Pinpoint the cell where the given text exists, returning its (X, Y) midpoint coordinate. 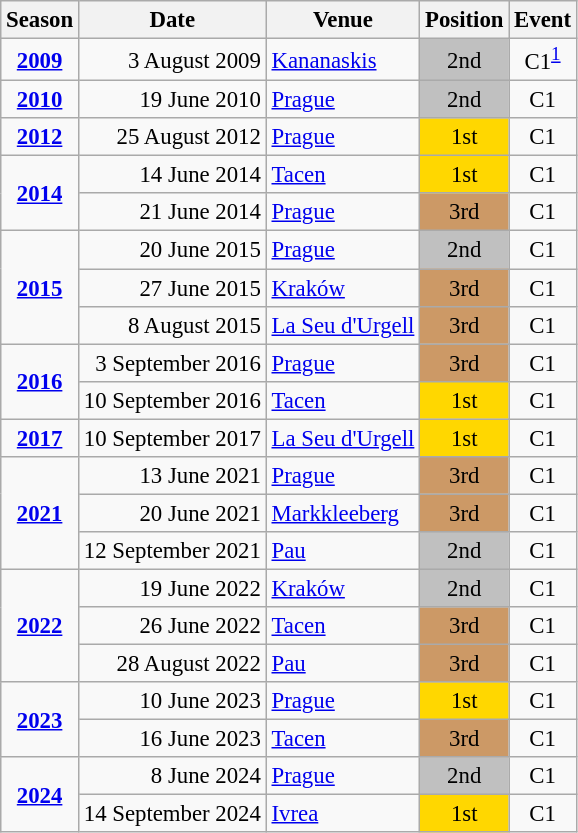
Kananaskis (342, 60)
Event (543, 20)
2024 (40, 794)
C11 (543, 60)
12 September 2021 (172, 551)
14 September 2024 (172, 814)
Season (40, 20)
3 September 2016 (172, 363)
2021 (40, 514)
2022 (40, 626)
10 September 2017 (172, 438)
20 June 2021 (172, 513)
2016 (40, 382)
Ivrea (342, 814)
10 June 2023 (172, 701)
27 June 2015 (172, 288)
28 August 2022 (172, 664)
26 June 2022 (172, 626)
20 June 2015 (172, 250)
2010 (40, 100)
2009 (40, 60)
19 June 2022 (172, 588)
10 September 2016 (172, 400)
8 June 2024 (172, 776)
25 August 2012 (172, 137)
16 June 2023 (172, 739)
3 August 2009 (172, 60)
Date (172, 20)
Position (464, 20)
19 June 2010 (172, 100)
14 June 2014 (172, 175)
8 August 2015 (172, 325)
21 June 2014 (172, 213)
2023 (40, 720)
Markkleeberg (342, 513)
2015 (40, 288)
2014 (40, 194)
2017 (40, 438)
Venue (342, 20)
13 June 2021 (172, 476)
2012 (40, 137)
